Capture the cell that displays the provided text and extract its [x, y] central coordinate. 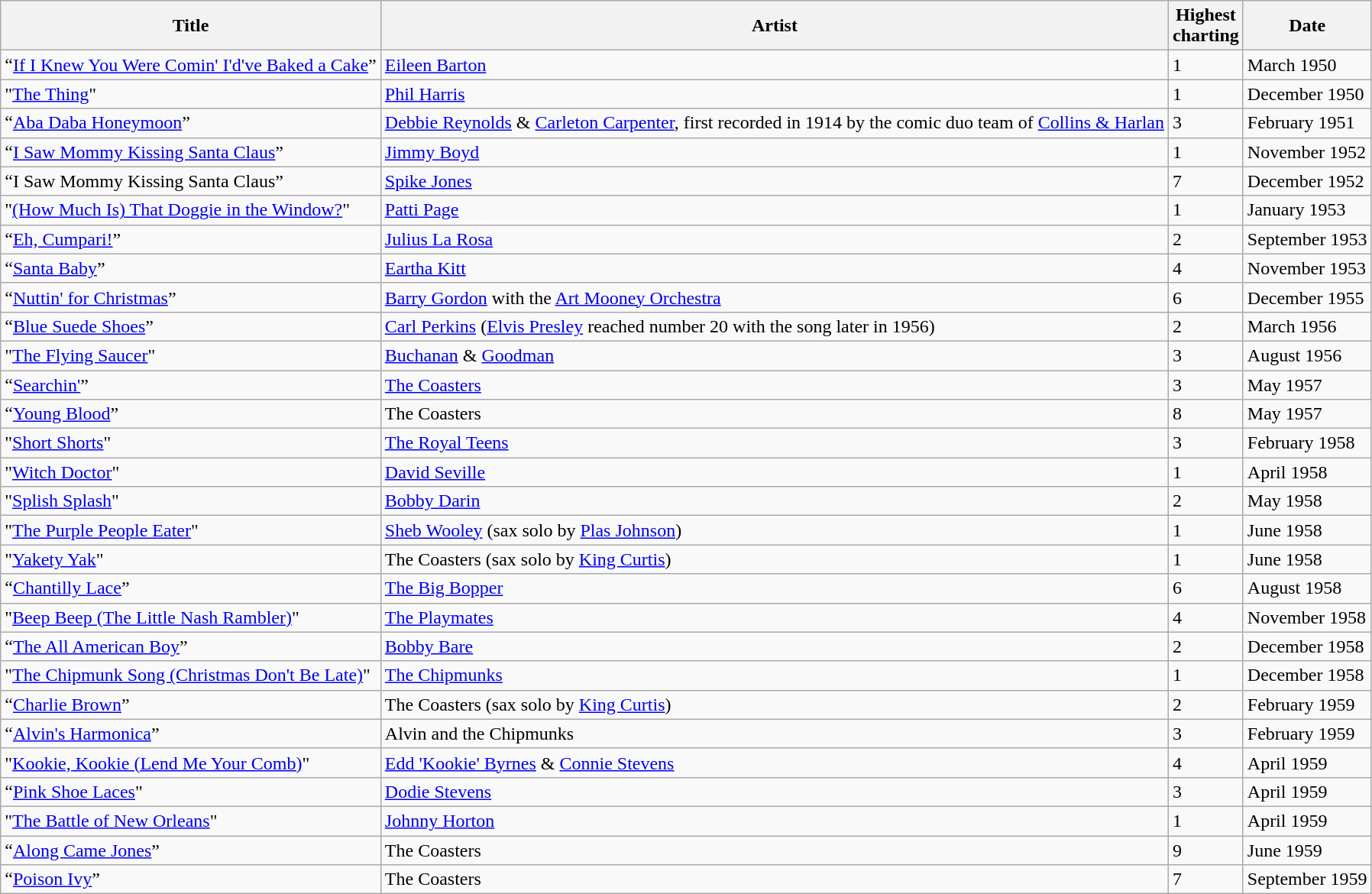
November 1952 [1307, 152]
8 [1206, 414]
Edd 'Kookie' Byrnes & Connie Stevens [775, 763]
Debbie Reynolds & Carleton Carpenter, first recorded in 1914 by the comic duo team of Collins & Harlan [775, 123]
The Playmates [775, 617]
"Short Shorts" [191, 443]
February 1958 [1307, 443]
"(How Much Is) That Doggie in the Window?" [191, 210]
“The All American Boy” [191, 646]
April 1958 [1307, 472]
“Eh, Cumpari!” [191, 239]
August 1956 [1307, 355]
Spike Jones [775, 181]
December 1955 [1307, 297]
Phil Harris [775, 94]
“If I Knew You Were Comin' I'd've Baked a Cake” [191, 65]
“Pink Shoe Laces" [191, 792]
“Santa Baby” [191, 268]
Julius La Rosa [775, 239]
“Searchin'” [191, 384]
Barry Gordon with the Art Mooney Orchestra [775, 297]
“Blue Suede Shoes” [191, 326]
“Charlie Brown” [191, 705]
Alvin and the Chipmunks [775, 734]
August 1958 [1307, 588]
Artist [775, 26]
"Beep Beep (The Little Nash Rambler)" [191, 617]
"Yakety Yak" [191, 559]
Sheb Wooley (sax solo by Plas Johnson) [775, 530]
November 1953 [1307, 268]
June 1959 [1307, 850]
Dodie Stevens [775, 792]
Patti Page [775, 210]
"The Purple People Eater" [191, 530]
"The Battle of New Orleans" [191, 821]
9 [1206, 850]
Bobby Bare [775, 646]
Date [1307, 26]
"The Thing" [191, 94]
“Young Blood” [191, 414]
December 1952 [1307, 181]
Bobby Darin [775, 501]
“Along Came Jones” [191, 850]
March 1956 [1307, 326]
Title [191, 26]
Jimmy Boyd [775, 152]
“Poison Ivy” [191, 879]
"Witch Doctor" [191, 472]
“Aba Daba Honeymoon” [191, 123]
September 1959 [1307, 879]
The Royal Teens [775, 443]
Carl Perkins (Elvis Presley reached number 20 with the song later in 1956) [775, 326]
“Alvin's Harmonica” [191, 734]
Johnny Horton [775, 821]
March 1950 [1307, 65]
"The Flying Saucer" [191, 355]
“Chantilly Lace” [191, 588]
November 1958 [1307, 617]
December 1950 [1307, 94]
February 1951 [1307, 123]
Eartha Kitt [775, 268]
"Splish Splash" [191, 501]
“Nuttin' for Christmas” [191, 297]
The Chipmunks [775, 675]
"The Chipmunk Song (Christmas Don't Be Late)" [191, 675]
The Big Bopper [775, 588]
David Seville [775, 472]
Eileen Barton [775, 65]
January 1953 [1307, 210]
Highestcharting [1206, 26]
May 1958 [1307, 501]
September 1953 [1307, 239]
Buchanan & Goodman [775, 355]
"Kookie, Kookie (Lend Me Your Comb)" [191, 763]
